For the text-containing cell, return its midpoint in [x, y] coordinate format. 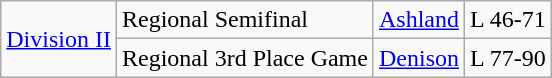
Denison [418, 58]
Regional 3rd Place Game [244, 58]
L 77-90 [508, 58]
Ashland [418, 20]
L 46-71 [508, 20]
Regional Semifinal [244, 20]
Division II [59, 39]
